Locate the cell with the specified text and output its (X, Y) center coordinate. 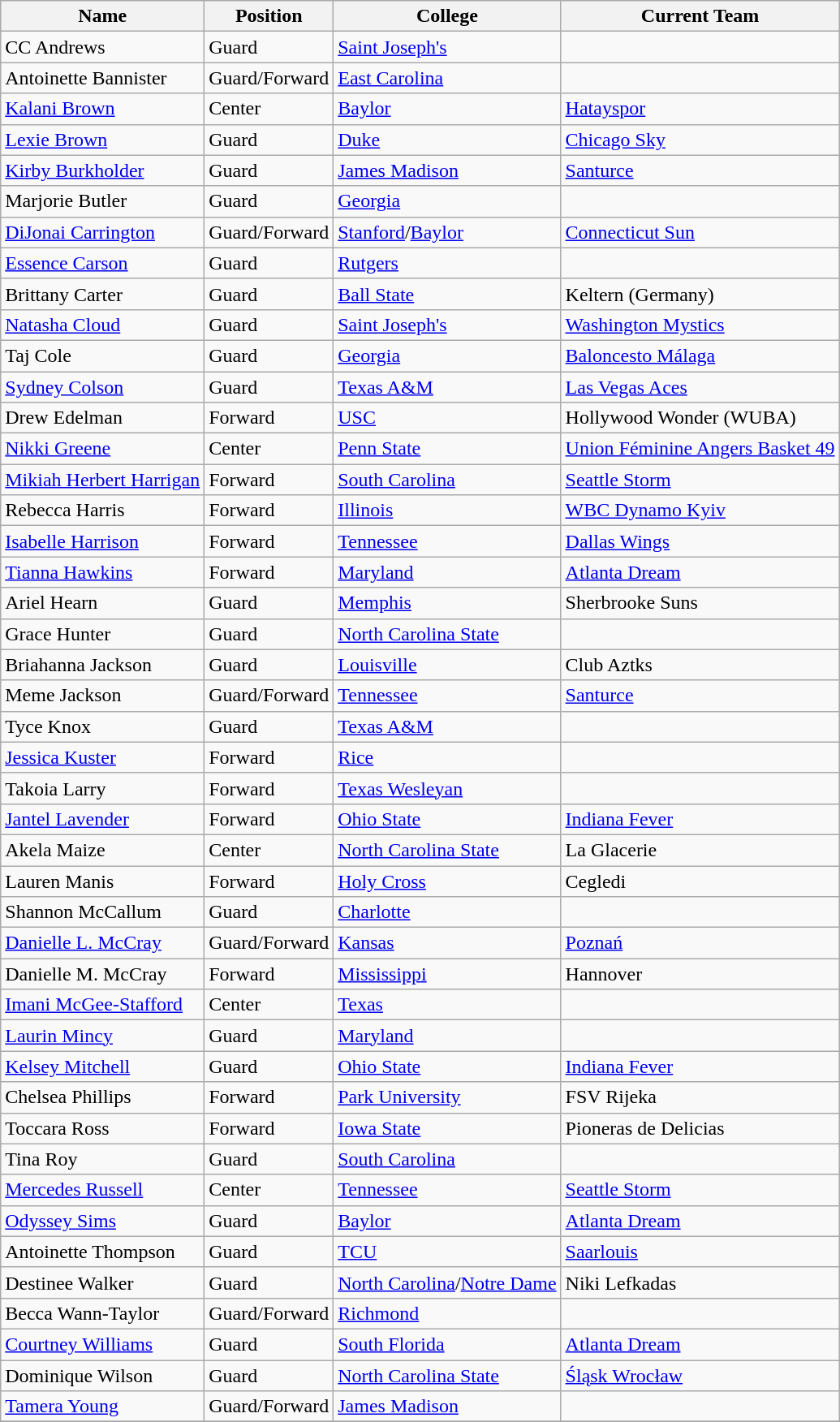
Kelsey Mitchell (102, 1066)
TCU (447, 1252)
Drew Edelman (102, 418)
Sydney Colson (102, 387)
Becca Wann-Taylor (102, 1313)
College (447, 16)
Chelsea Phillips (102, 1097)
Tina Roy (102, 1159)
Ariel Hearn (102, 603)
Danielle M. McCray (102, 974)
USC (447, 418)
La Glacerie (700, 850)
Lauren Manis (102, 881)
Sherbrooke Suns (700, 603)
Takoia Larry (102, 788)
Ball State (447, 294)
Club Aztks (700, 665)
Texas Wesleyan (447, 788)
Baloncesto Málaga (700, 355)
DiJonai Carrington (102, 232)
Tianna Hawkins (102, 572)
Mercedes Russell (102, 1190)
Jantel Lavender (102, 819)
Hollywood Wonder (WUBA) (700, 418)
Poznań (700, 943)
Nikki Greene (102, 449)
South Florida (447, 1344)
Louisville (447, 665)
Penn State (447, 449)
Washington Mystics (700, 325)
Hatayspor (700, 109)
Tyce Knox (102, 726)
Kirby Burkholder (102, 170)
Isabelle Harrison (102, 541)
Union Féminine Angers Basket 49 (700, 449)
Charlotte (447, 912)
Illinois (447, 511)
Rebecca Harris (102, 511)
Toccara Ross (102, 1128)
Memphis (447, 603)
Holy Cross (447, 881)
Dominique Wilson (102, 1376)
CC Andrews (102, 47)
North Carolina/Notre Dame (447, 1282)
Meme Jackson (102, 696)
Stanford/Baylor (447, 232)
Śląsk Wrocław (700, 1376)
Park University (447, 1097)
Keltern (Germany) (700, 294)
Connecticut Sun (700, 232)
Briahanna Jackson (102, 665)
Destinee Walker (102, 1282)
Pioneras de Delicias (700, 1128)
Taj Cole (102, 355)
Las Vegas Aces (700, 387)
Natasha Cloud (102, 325)
Richmond (447, 1313)
Iowa State (447, 1128)
Grace Hunter (102, 634)
Cegledi (700, 881)
Chicago Sky (700, 140)
Courtney Williams (102, 1344)
Rutgers (447, 263)
Shannon McCallum (102, 912)
Duke (447, 140)
Antoinette Thompson (102, 1252)
Texas (447, 1005)
Danielle L. McCray (102, 943)
Dallas Wings (700, 541)
Kansas (447, 943)
Akela Maize (102, 850)
Mikiah Herbert Harrigan (102, 480)
Rice (447, 757)
Position (269, 16)
Antoinette Bannister (102, 78)
Niki Lefkadas (700, 1282)
Imani McGee-Stafford (102, 1005)
Current Team (700, 16)
East Carolina (447, 78)
Jessica Kuster (102, 757)
Tamera Young (102, 1407)
FSV Rijeka (700, 1097)
Mississippi (447, 974)
Kalani Brown (102, 109)
Brittany Carter (102, 294)
Odyssey Sims (102, 1221)
Marjorie Butler (102, 201)
Hannover (700, 974)
Lexie Brown (102, 140)
Laurin Mincy (102, 1036)
WBC Dynamo Kyiv (700, 511)
Essence Carson (102, 263)
Name (102, 16)
Saarlouis (700, 1252)
